Detect which cell encompasses the target text, then output its [x, y] center coordinate. 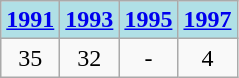
1991 [30, 20]
1993 [90, 20]
35 [30, 58]
- [148, 58]
4 [208, 58]
1997 [208, 20]
32 [90, 58]
1995 [148, 20]
